Determine the (X, Y) coordinate at the center of the cell enclosing the given text.  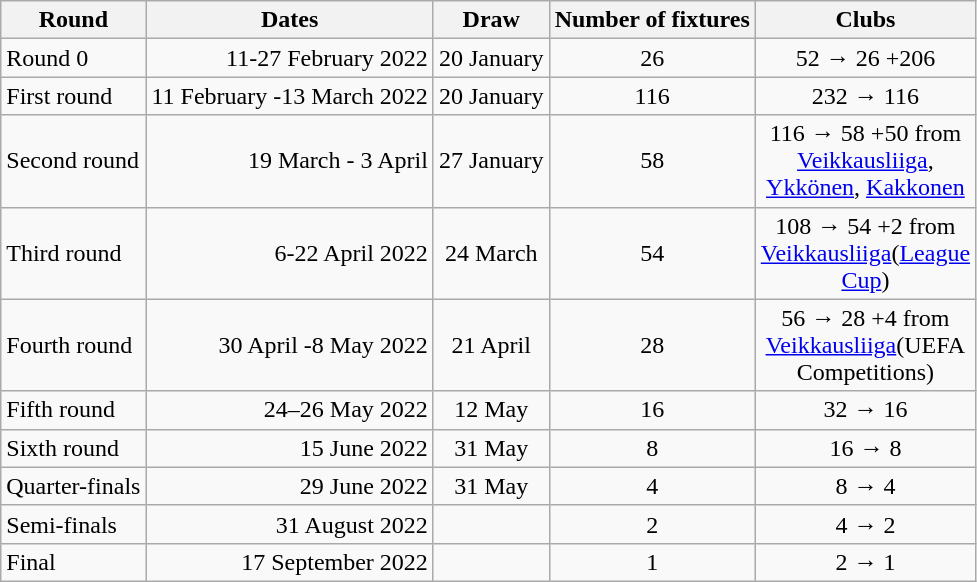
24 March (491, 253)
16 → 8 (865, 448)
Round 0 (74, 58)
Fifth round (74, 410)
32 → 16 (865, 410)
Quarter-finals (74, 486)
29 June 2022 (290, 486)
4 → 2 (865, 524)
1 (652, 562)
56 → 28 +4 from Veikkausliiga(UEFA Competitions) (865, 345)
Final (74, 562)
4 (652, 486)
Round (74, 20)
6-22 April 2022 (290, 253)
108 → 54 +2 from Veikkausliiga(League Cup) (865, 253)
30 April -8 May 2022 (290, 345)
8 → 4 (865, 486)
31 August 2022 (290, 524)
116 (652, 96)
Draw (491, 20)
232 → 116 (865, 96)
Dates (290, 20)
Second round (74, 161)
27 January (491, 161)
15 June 2022 (290, 448)
Clubs (865, 20)
16 (652, 410)
17 September 2022 (290, 562)
Semi-finals (74, 524)
58 (652, 161)
Fourth round (74, 345)
2 → 1 (865, 562)
116 → 58 +50 from Veikkausliiga, Ykkönen, Kakkonen (865, 161)
Number of fixtures (652, 20)
Sixth round (74, 448)
First round (74, 96)
26 (652, 58)
21 April (491, 345)
12 May (491, 410)
11-27 February 2022 (290, 58)
28 (652, 345)
19 March - 3 April (290, 161)
2 (652, 524)
8 (652, 448)
11 February -13 March 2022 (290, 96)
54 (652, 253)
24–26 May 2022 (290, 410)
Third round (74, 253)
52 → 26 +206 (865, 58)
